Pinpoint the cell where the given text exists, returning its (x, y) midpoint coordinate. 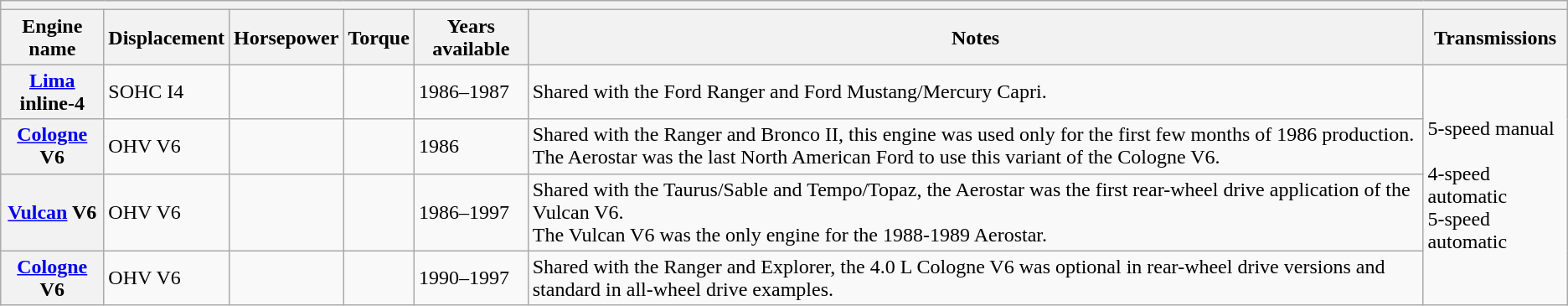
Vulcan V6 (52, 212)
1990–1997 (471, 278)
1986–1997 (471, 212)
Shared with the Ford Ranger and Ford Mustang/Mercury Capri. (975, 92)
1986 (471, 146)
5-speed manual4-speed automatic 5-speed automatic (1495, 184)
Torque (379, 37)
Lima inline-4 (52, 92)
Transmissions (1495, 37)
SOHC I4 (167, 92)
Shared with the Ranger and Explorer, the 4.0 L Cologne V6 was optional in rear-wheel drive versions and standard in all-wheel drive examples. (975, 278)
Years available (471, 37)
Displacement (167, 37)
Horsepower (286, 37)
Notes (975, 37)
Engine name (52, 37)
1986–1987 (471, 92)
